Locate the cell with the specified text and output its (x, y) center coordinate. 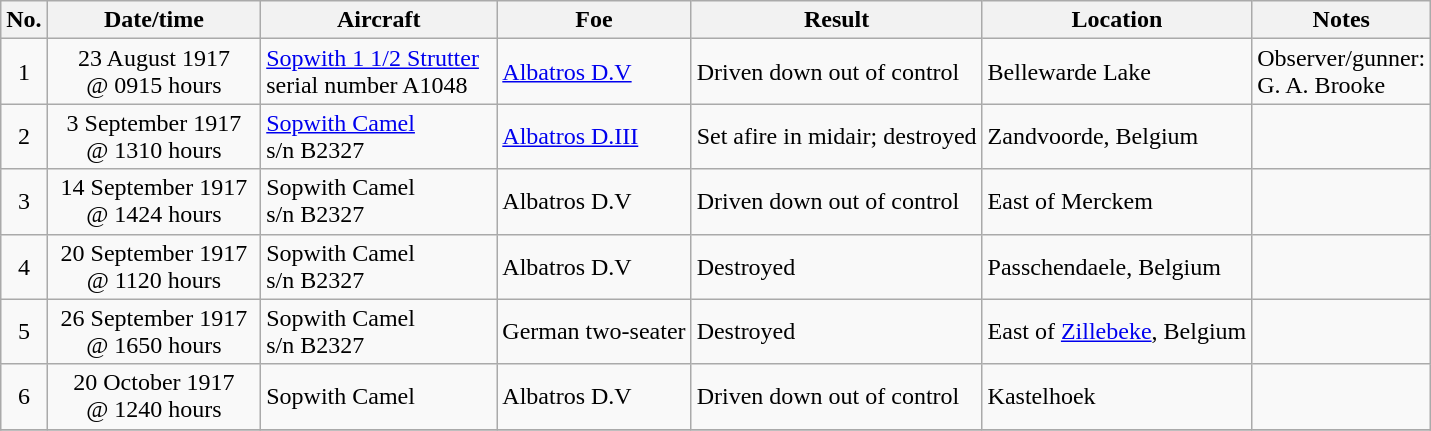
No. (24, 20)
20 October 1917@ 1240 hours (154, 396)
Sopwith 1 1/2 Strutterserial number A1048 (379, 72)
3 (24, 202)
Set afire in midair; destroyed (836, 136)
20 September 1917@ 1120 hours (154, 266)
German two-seater (594, 332)
Foe (594, 20)
Sopwith Camel (379, 396)
Result (836, 20)
Date/time (154, 20)
Zandvoorde, Belgium (1117, 136)
Bellewarde Lake (1117, 72)
23 August 1917@ 0915 hours (154, 72)
2 (24, 136)
East of Zillebeke, Belgium (1117, 332)
Passchendaele, Belgium (1117, 266)
Notes (1342, 20)
4 (24, 266)
East of Merckem (1117, 202)
Location (1117, 20)
1 (24, 72)
5 (24, 332)
26 September 1917@ 1650 hours (154, 332)
14 September 1917@ 1424 hours (154, 202)
Albatros D.III (594, 136)
Aircraft (379, 20)
3 September 1917@ 1310 hours (154, 136)
Observer/gunner:G. A. Brooke (1342, 72)
6 (24, 396)
Kastelhoek (1117, 396)
